Capture the cell that displays the provided text and extract its [X, Y] central coordinate. 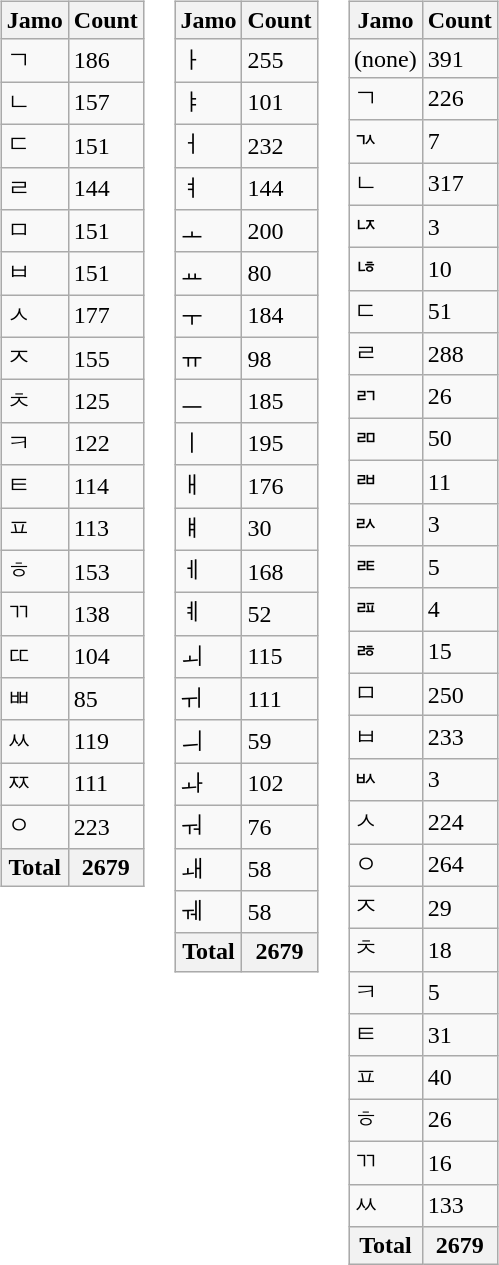
113 [106, 530]
155 [106, 358]
101 [280, 104]
15 [460, 652]
ㅢ [208, 742]
ㅓ [208, 146]
98 [280, 358]
ㅔ [208, 572]
ㄵ [386, 226]
ㄺ [386, 396]
317 [460, 184]
ㅙ [208, 870]
29 [460, 908]
176 [280, 486]
102 [280, 784]
ㄼ [386, 482]
ㅚ [208, 656]
114 [106, 486]
125 [106, 402]
ㄸ [34, 656]
ㅟ [208, 700]
200 [280, 232]
ㅣ [208, 444]
ㅉ [34, 784]
ㄽ [386, 524]
115 [280, 656]
ㅕ [208, 188]
ㅖ [208, 614]
ㅀ [386, 652]
ㄶ [386, 270]
255 [280, 60]
288 [460, 354]
85 [106, 700]
31 [460, 1036]
50 [460, 440]
ㅘ [208, 784]
153 [106, 572]
ㅡ [208, 402]
18 [460, 950]
ㄿ [386, 610]
59 [280, 742]
224 [460, 822]
ㅜ [208, 316]
223 [106, 826]
40 [460, 1078]
52 [280, 614]
138 [106, 614]
233 [460, 738]
ㅝ [208, 826]
51 [460, 312]
177 [106, 316]
186 [106, 60]
(none) [386, 58]
7 [460, 142]
ㅗ [208, 232]
133 [460, 1206]
ㄳ [386, 142]
195 [280, 444]
4 [460, 610]
ㅞ [208, 912]
76 [280, 826]
119 [106, 742]
ㅛ [208, 274]
ㅃ [34, 700]
10 [460, 270]
264 [460, 866]
16 [460, 1162]
ㅠ [208, 358]
30 [280, 530]
ㅏ [208, 60]
184 [280, 316]
ㄻ [386, 440]
185 [280, 402]
232 [280, 146]
ㄾ [386, 568]
157 [106, 104]
122 [106, 444]
80 [280, 274]
250 [460, 694]
168 [280, 572]
11 [460, 482]
226 [460, 98]
104 [106, 656]
391 [460, 58]
ㅄ [386, 780]
ㅑ [208, 104]
ㅐ [208, 486]
ㅒ [208, 530]
